Extract the (x, y) coordinate from the center of the cell holding the provided text.  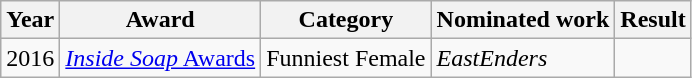
Award (160, 20)
2016 (30, 58)
Result (653, 20)
Nominated work (523, 20)
Category (346, 20)
Funniest Female (346, 58)
Inside Soap Awards (160, 58)
Year (30, 20)
EastEnders (523, 58)
